Determine the [X, Y] coordinate at the center of the cell enclosing the given text.  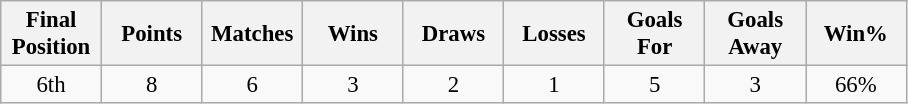
Points [152, 34]
Draws [454, 34]
Losses [554, 34]
Goals Away [756, 34]
1 [554, 85]
66% [856, 85]
8 [152, 85]
Goals For [654, 34]
Wins [354, 34]
6 [252, 85]
Final Position [52, 34]
5 [654, 85]
Win% [856, 34]
6th [52, 85]
2 [454, 85]
Matches [252, 34]
